Capture the cell that displays the provided text and extract its [x, y] central coordinate. 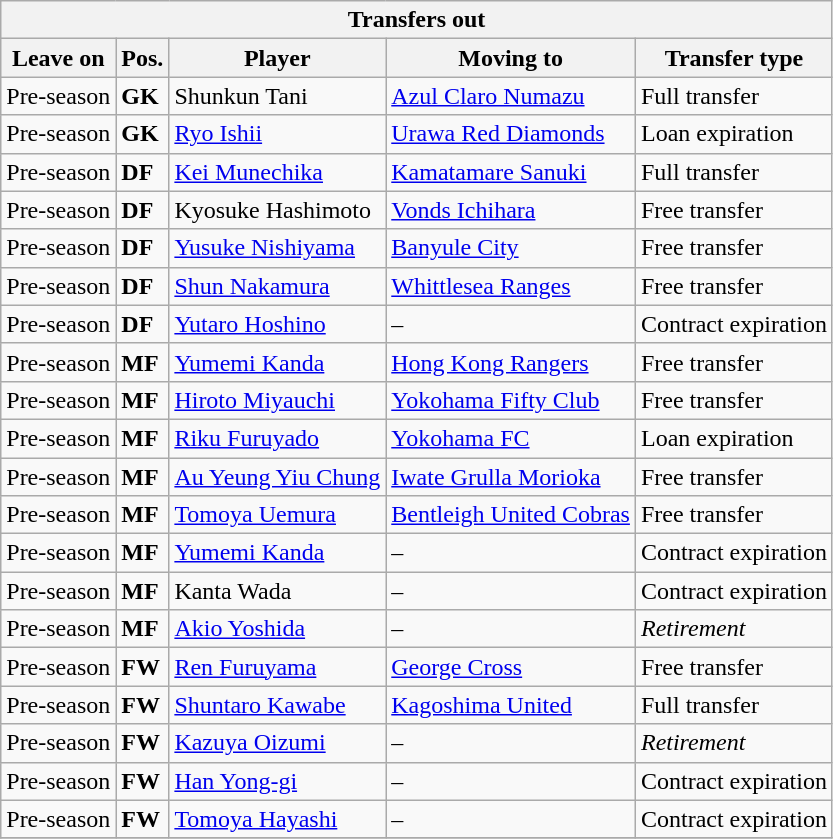
Kamatamare Sanuki [511, 172]
Kazuya Oizumi [278, 743]
Kanta Wada [278, 591]
Yokohama Fifty Club [511, 400]
Kyosuke Hashimoto [278, 210]
Transfer type [734, 58]
Shunkun Tani [278, 96]
Bentleigh United Cobras [511, 515]
Akio Yoshida [278, 629]
Yokohama FC [511, 438]
Banyule City [511, 248]
Yusuke Nishiyama [278, 248]
Kagoshima United [511, 705]
Moving to [511, 58]
Tomoya Uemura [278, 515]
Player [278, 58]
Han Yong-gi [278, 781]
Vonds Ichihara [511, 210]
Shun Nakamura [278, 286]
Transfers out [417, 20]
Au Yeung Yiu Chung [278, 477]
Tomoya Hayashi [278, 819]
Hiroto Miyauchi [278, 400]
Whittlesea Ranges [511, 286]
Hong Kong Rangers [511, 362]
Kei Munechika [278, 172]
Pos. [142, 58]
Riku Furuyado [278, 438]
Leave on [58, 58]
George Cross [511, 667]
Iwate Grulla Morioka [511, 477]
Yutaro Hoshino [278, 324]
Ren Furuyama [278, 667]
Ryo Ishii [278, 134]
Azul Claro Numazu [511, 96]
Urawa Red Diamonds [511, 134]
Shuntaro Kawabe [278, 705]
